From the cell containing the given text, extract its center point as (X, Y) coordinate. 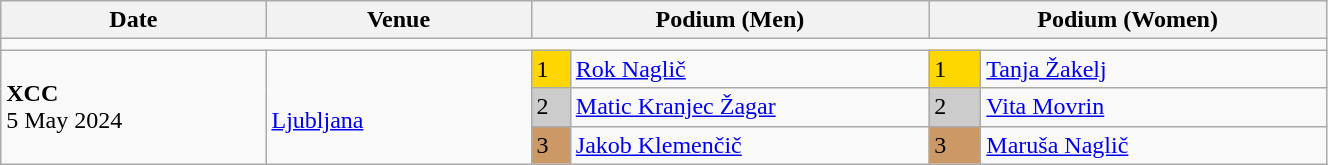
Maruša Naglič (1154, 145)
Podium (Men) (730, 20)
Matic Kranjec Žagar (749, 107)
Venue (398, 20)
Date (134, 20)
XCC 5 May 2024 (134, 107)
Jakob Klemenčič (749, 145)
Rok Naglič (749, 69)
Ljubljana (398, 107)
Vita Movrin (1154, 107)
Tanja Žakelj (1154, 69)
Podium (Women) (1128, 20)
